Provide the (X, Y) coordinate of the cell's center where the given text is located.  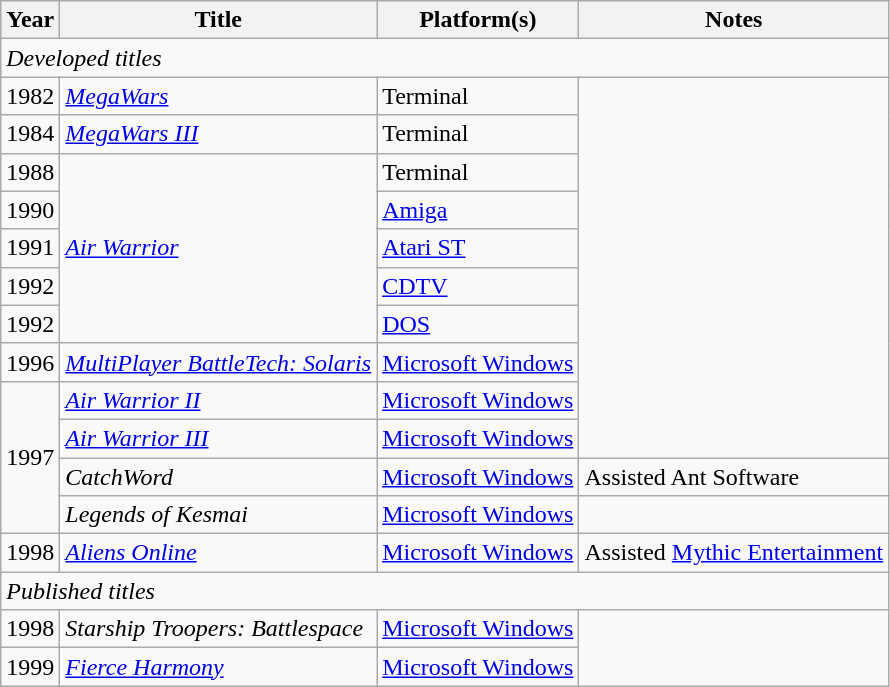
MultiPlayer BattleTech: Solaris (218, 362)
Notes (734, 20)
1991 (30, 248)
1997 (30, 457)
Developed titles (445, 58)
1990 (30, 210)
MegaWars (218, 96)
Air Warrior III (218, 438)
Fierce Harmony (218, 667)
Platform(s) (478, 20)
Air Warrior II (218, 400)
1988 (30, 172)
Air Warrior (218, 248)
1982 (30, 96)
1996 (30, 362)
Atari ST (478, 248)
Legends of Kesmai (218, 515)
DOS (478, 324)
Year (30, 20)
Aliens Online (218, 553)
1999 (30, 667)
Assisted Mythic Entertainment (734, 553)
Title (218, 20)
1984 (30, 134)
MegaWars III (218, 134)
CDTV (478, 286)
Starship Troopers: Battlespace (218, 629)
Amiga (478, 210)
Published titles (445, 591)
Assisted Ant Software (734, 477)
CatchWord (218, 477)
